Extract the [X, Y] coordinate from the center of the cell holding the provided text.  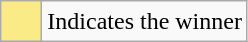
Indicates the winner [145, 22]
